Extract the [x, y] coordinate from the center of the cell holding the provided text.  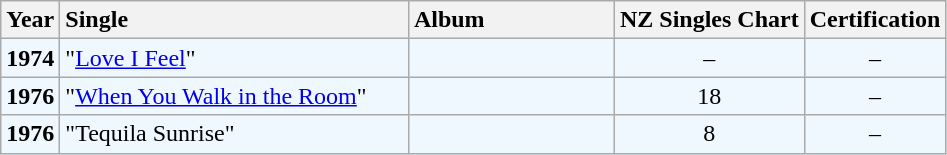
Year [30, 20]
"Love I Feel" [234, 58]
18 [709, 96]
"When You Walk in the Room" [234, 96]
1974 [30, 58]
"Tequila Sunrise" [234, 134]
Single [234, 20]
NZ Singles Chart [709, 20]
Album [511, 20]
Certification [875, 20]
8 [709, 134]
